Capture the cell that displays the provided text and extract its [X, Y] central coordinate. 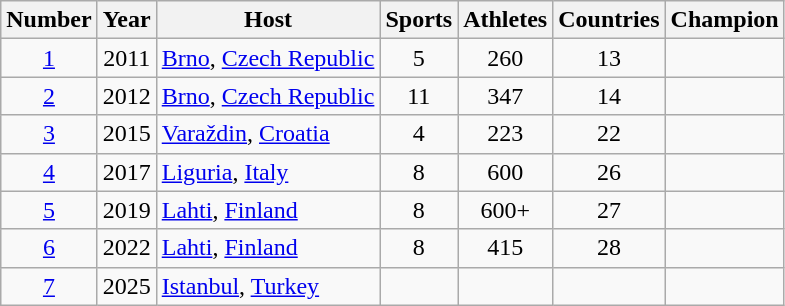
27 [609, 210]
Sports [419, 20]
Liguria, Italy [268, 172]
28 [609, 248]
Champion [724, 20]
11 [419, 96]
13 [609, 58]
Istanbul, Turkey [268, 286]
3 [49, 134]
2025 [126, 286]
600 [506, 172]
14 [609, 96]
Countries [609, 20]
2017 [126, 172]
415 [506, 248]
223 [506, 134]
2015 [126, 134]
Varaždin, Croatia [268, 134]
6 [49, 248]
2 [49, 96]
2012 [126, 96]
600+ [506, 210]
7 [49, 286]
260 [506, 58]
22 [609, 134]
2019 [126, 210]
347 [506, 96]
Athletes [506, 20]
2022 [126, 248]
26 [609, 172]
2011 [126, 58]
Year [126, 20]
1 [49, 58]
Host [268, 20]
Number [49, 20]
